Locate the cell with the specified text and output its [X, Y] center coordinate. 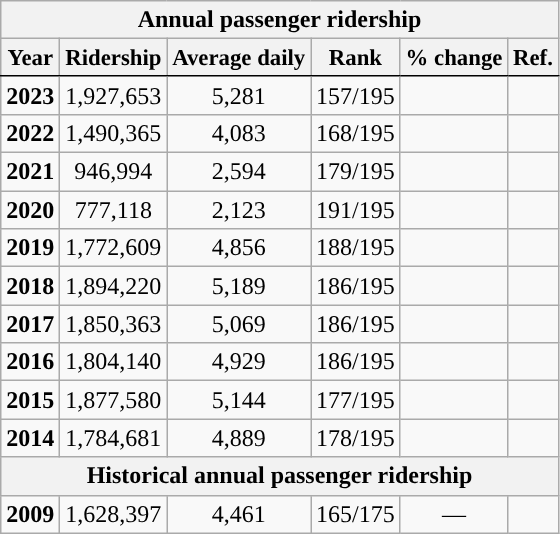
177/195 [356, 400]
4,856 [239, 248]
1,804,140 [114, 362]
1,628,397 [114, 514]
Ref. [533, 58]
— [454, 514]
4,929 [239, 362]
4,083 [239, 133]
178/195 [356, 438]
1,850,363 [114, 324]
Average daily [239, 58]
2,594 [239, 172]
2019 [30, 248]
5,144 [239, 400]
946,994 [114, 172]
1,877,580 [114, 400]
2017 [30, 324]
157/195 [356, 95]
Ridership [114, 58]
777,118 [114, 210]
5,069 [239, 324]
2023 [30, 95]
165/175 [356, 514]
1,772,609 [114, 248]
5,189 [239, 286]
Historical annual passenger ridership [280, 476]
Rank [356, 58]
5,281 [239, 95]
2,123 [239, 210]
1,784,681 [114, 438]
4,889 [239, 438]
168/195 [356, 133]
2020 [30, 210]
191/195 [356, 210]
2009 [30, 514]
2021 [30, 172]
2015 [30, 400]
2018 [30, 286]
% change [454, 58]
179/195 [356, 172]
1,927,653 [114, 95]
2014 [30, 438]
Year [30, 58]
2016 [30, 362]
1,490,365 [114, 133]
Annual passenger ridership [280, 20]
1,894,220 [114, 286]
188/195 [356, 248]
4,461 [239, 514]
2022 [30, 133]
